From the cell containing the given text, extract its center point as (x, y) coordinate. 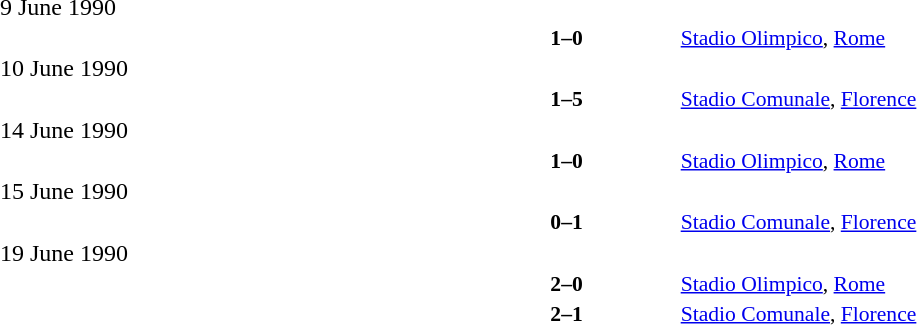
1–5 (566, 99)
2–0 (566, 284)
0–1 (566, 222)
